Pinpoint the cell where the given text exists, returning its (X, Y) midpoint coordinate. 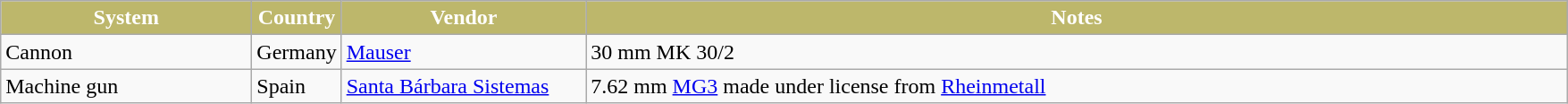
Mauser (464, 52)
Germany (297, 52)
Notes (1077, 18)
Spain (297, 86)
30 mm MK 30/2 (1077, 52)
Machine gun (127, 86)
Cannon (127, 52)
Santa Bárbara Sistemas (464, 86)
7.62 mm MG3 made under license from Rheinmetall (1077, 86)
Vendor (464, 18)
Country (297, 18)
System (127, 18)
